Locate the cell with the specified text and output its [x, y] center coordinate. 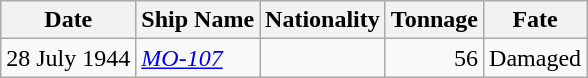
Damaged [536, 58]
Fate [536, 20]
Tonnage [434, 20]
Date [68, 20]
28 July 1944 [68, 58]
56 [434, 58]
MO-107 [198, 58]
Nationality [323, 20]
Ship Name [198, 20]
